Identify which cell holds the provided text, then report its (X, Y) central coordinate. 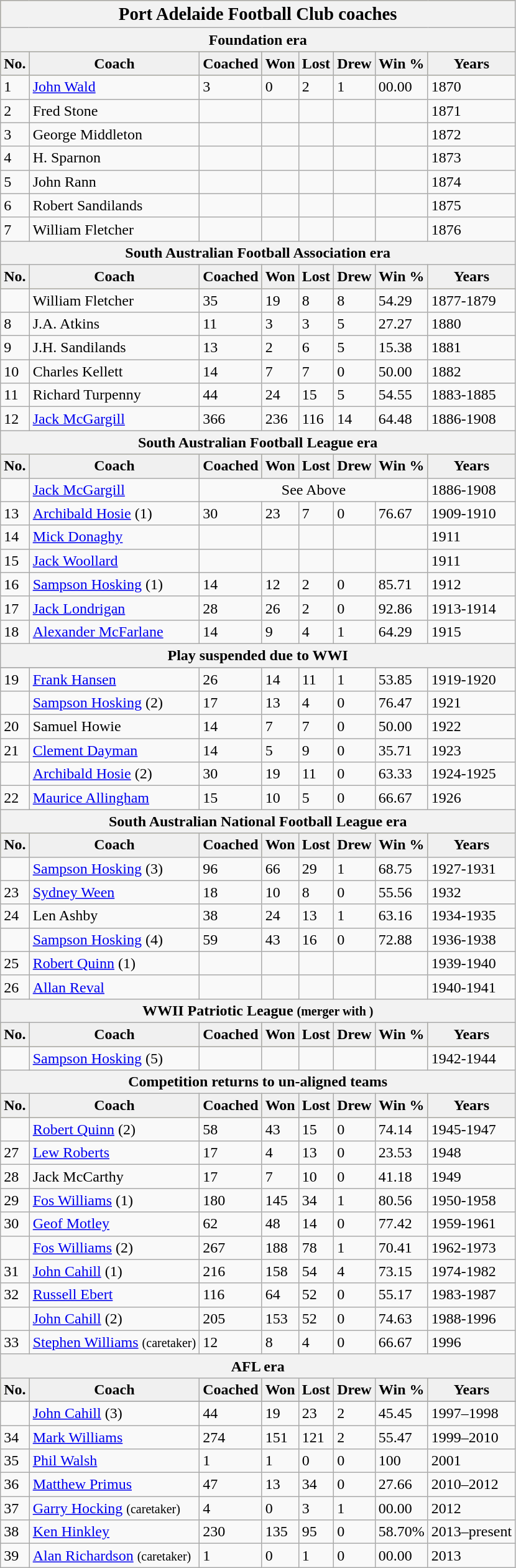
1881 (471, 348)
Allan Reval (114, 987)
Garry Hocking (caretaker) (114, 1508)
92.86 (402, 608)
55.17 (402, 1295)
Fos Williams (2) (114, 1248)
64.29 (402, 632)
85.71 (402, 584)
267 (231, 1248)
1924-1925 (471, 774)
80.56 (402, 1200)
1997–1998 (471, 1413)
96 (231, 869)
South Australian National Football League era (258, 821)
John Cahill (2) (114, 1318)
Robert Quinn (1) (114, 963)
1939-1940 (471, 963)
36 (15, 1485)
62 (231, 1224)
2012 (471, 1508)
Play suspended due to WWI (258, 655)
135 (280, 1532)
188 (280, 1248)
274 (231, 1437)
Sampson Hosking (5) (114, 1058)
Sydney Ween (114, 892)
1936-1938 (471, 940)
1882 (471, 371)
45.45 (402, 1413)
1874 (471, 182)
1915 (471, 632)
Mick Donaghy (114, 537)
58 (231, 1129)
77.42 (402, 1224)
Alan Richardson (caretaker) (114, 1556)
145 (280, 1200)
27 (15, 1153)
2001 (471, 1461)
25 (15, 963)
1974-1982 (471, 1271)
58.70% (402, 1532)
Maurice Allingham (114, 798)
1940-1941 (471, 987)
1950-1958 (471, 1200)
1883-1885 (471, 395)
Frank Hansen (114, 679)
1870 (471, 87)
South Australian Football League era (258, 442)
20 (15, 727)
68.75 (402, 869)
Jack McCarthy (114, 1177)
Robert Sandilands (114, 205)
AFL era (258, 1366)
Sampson Hosking (3) (114, 869)
1923 (471, 750)
153 (280, 1318)
70.41 (402, 1248)
1948 (471, 1153)
Competition returns to un-aligned teams (258, 1082)
Clement Dayman (114, 750)
54.55 (402, 395)
Fred Stone (114, 111)
73.15 (402, 1271)
Lew Roberts (114, 1153)
39 (15, 1556)
158 (280, 1271)
1934-1935 (471, 916)
47 (231, 1485)
Phil Walsh (114, 1461)
54.29 (402, 301)
74.63 (402, 1318)
1875 (471, 205)
1945-1947 (471, 1129)
78 (316, 1248)
Fos Williams (1) (114, 1200)
Mark Williams (114, 1437)
54 (316, 1271)
2010–2012 (471, 1485)
23.53 (402, 1153)
John Cahill (3) (114, 1413)
John Wald (114, 87)
1922 (471, 727)
74.14 (402, 1129)
1926 (471, 798)
Jack Woollard (114, 561)
236 (280, 419)
Stephen Williams (caretaker) (114, 1342)
Len Ashby (114, 916)
John Cahill (1) (114, 1271)
205 (231, 1318)
230 (231, 1532)
1873 (471, 158)
33 (15, 1342)
Matthew Primus (114, 1485)
76.67 (402, 513)
48 (280, 1224)
Ken Hinkley (114, 1532)
1959-1961 (471, 1224)
1942-1944 (471, 1058)
John Rann (114, 182)
Sampson Hosking (1) (114, 584)
1983-1987 (471, 1295)
66 (280, 869)
1871 (471, 111)
1962-1973 (471, 1248)
Sampson Hosking (2) (114, 703)
J.H. Sandilands (114, 348)
WWII Patriotic League (merger with ) (258, 1010)
Alexander McFarlane (114, 632)
22 (15, 798)
1876 (471, 229)
Richard Turpenny (114, 395)
1919-1920 (471, 679)
95 (316, 1532)
55.47 (402, 1437)
1872 (471, 134)
1913-1914 (471, 608)
1988-1996 (471, 1318)
1927-1931 (471, 869)
180 (231, 1200)
63.16 (402, 916)
32 (15, 1295)
151 (280, 1437)
31 (15, 1271)
121 (316, 1437)
Charles Kellett (114, 371)
37 (15, 1508)
59 (231, 940)
Russell Ebert (114, 1295)
1909-1910 (471, 513)
J.A. Atkins (114, 324)
216 (231, 1271)
Sampson Hosking (4) (114, 940)
15.38 (402, 348)
Samuel Howie (114, 727)
2013–present (471, 1532)
1999–2010 (471, 1437)
72.88 (402, 940)
41.18 (402, 1177)
35.71 (402, 750)
366 (231, 419)
1880 (471, 324)
76.47 (402, 703)
Archibald Hosie (1) (114, 513)
George Middleton (114, 134)
27.27 (402, 324)
1877-1879 (471, 301)
1912 (471, 584)
64.48 (402, 419)
Geof Motley (114, 1224)
1921 (471, 703)
55.56 (402, 892)
100 (402, 1461)
63.33 (402, 774)
Foundation era (258, 40)
53.85 (402, 679)
Robert Quinn (2) (114, 1129)
H. Sparnon (114, 158)
1932 (471, 892)
Port Adelaide Football Club coaches (258, 14)
2013 (471, 1556)
1996 (471, 1342)
See Above (314, 490)
South Australian Football Association era (258, 253)
Archibald Hosie (2) (114, 774)
21 (15, 750)
1949 (471, 1177)
27.66 (402, 1485)
64 (280, 1295)
Jack Londrigan (114, 608)
